Extract the [X, Y] coordinate from the center of the cell holding the provided text.  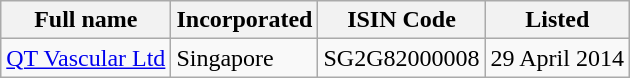
ISIN Code [402, 20]
SG2G82000008 [402, 58]
Incorporated [244, 20]
Listed [557, 20]
QT Vascular Ltd [86, 58]
Full name [86, 20]
Singapore [244, 58]
29 April 2014 [557, 58]
